Output the (x, y) coordinate of the center of the cell containing the given text.  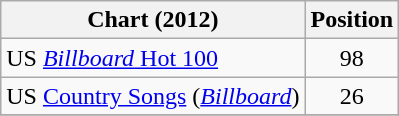
US Billboard Hot 100 (153, 58)
US Country Songs (Billboard) (153, 96)
26 (352, 96)
Position (352, 20)
Chart (2012) (153, 20)
98 (352, 58)
